Locate the cell with the specified text and output its (X, Y) center coordinate. 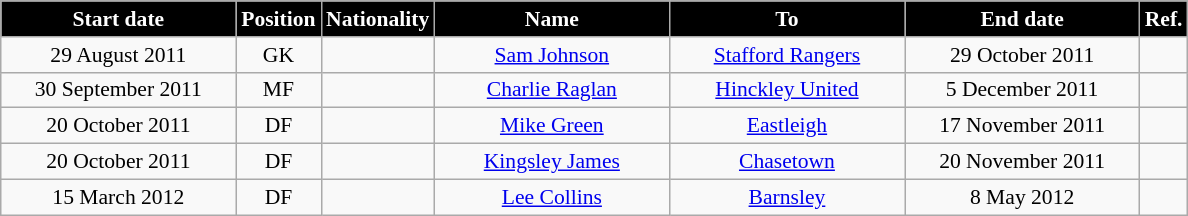
5 December 2011 (1022, 90)
20 November 2011 (1022, 162)
Charlie Raglan (552, 90)
30 September 2011 (118, 90)
29 August 2011 (118, 55)
Nationality (378, 19)
End date (1022, 19)
Chasetown (786, 162)
GK (278, 55)
29 October 2011 (1022, 55)
Barnsley (786, 197)
Mike Green (552, 126)
MF (278, 90)
15 March 2012 (118, 197)
8 May 2012 (1022, 197)
Stafford Rangers (786, 55)
Sam Johnson (552, 55)
Lee Collins (552, 197)
Name (552, 19)
Eastleigh (786, 126)
Position (278, 19)
17 November 2011 (1022, 126)
Ref. (1164, 19)
Start date (118, 19)
Hinckley United (786, 90)
To (786, 19)
Kingsley James (552, 162)
